Find where the given text appears and provide that cell's center as (X, Y) coordinate. 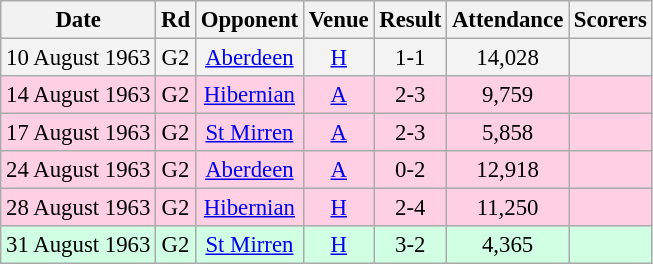
Result (410, 20)
11,250 (508, 208)
Date (78, 20)
14,028 (508, 58)
Scorers (611, 20)
17 August 1963 (78, 133)
2-4 (410, 208)
Venue (338, 20)
Attendance (508, 20)
3-2 (410, 245)
10 August 1963 (78, 58)
14 August 1963 (78, 95)
1-1 (410, 58)
5,858 (508, 133)
12,918 (508, 170)
Opponent (249, 20)
31 August 1963 (78, 245)
24 August 1963 (78, 170)
9,759 (508, 95)
Rd (176, 20)
0-2 (410, 170)
4,365 (508, 245)
28 August 1963 (78, 208)
